Find where the given text appears and provide that cell's center as (X, Y) coordinate. 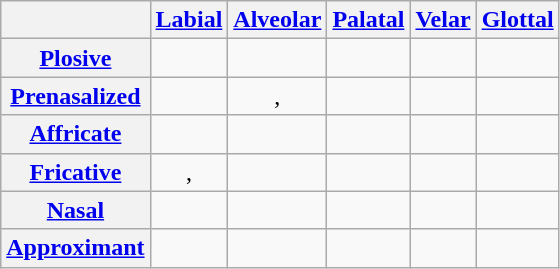
Palatal (368, 20)
Glottal (518, 20)
Affricate (76, 134)
Plosive (76, 58)
Fricative (76, 172)
Nasal (76, 210)
Labial (189, 20)
Alveolar (278, 20)
Prenasalized (76, 96)
Approximant (76, 248)
Velar (443, 20)
